Extract the (x, y) coordinate from the center of the cell holding the provided text.  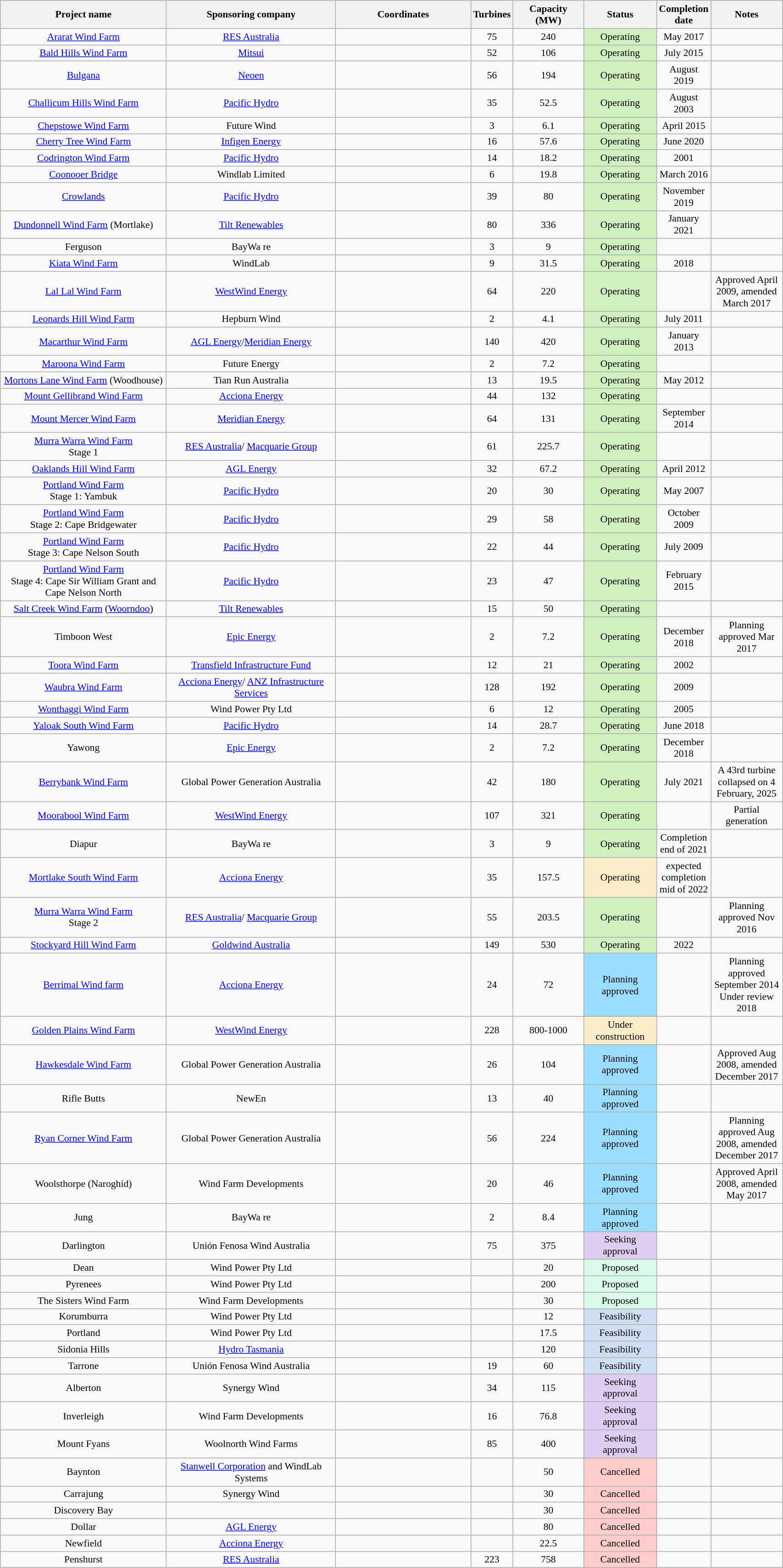
223 (492, 1560)
4.1 (549, 319)
29 (492, 519)
Portland Wind FarmStage 3: Cape Nelson South (83, 547)
225.7 (549, 447)
120 (549, 1350)
Wonthaggi Wind Farm (83, 709)
530 (549, 945)
157.5 (549, 878)
52.5 (549, 104)
Rifle Butts (83, 1098)
Mount Fyans (83, 1444)
The Sisters Wind Farm (83, 1301)
400 (549, 1444)
Inverleigh (83, 1416)
Capacity (MW) (549, 15)
85 (492, 1444)
28.7 (549, 726)
Woolsthorpe (Naroghid) (83, 1184)
September 2014 (683, 418)
Golden Plains Wind Farm (83, 1031)
2005 (683, 709)
expected completion mid of 2022 (683, 878)
132 (549, 396)
October 2009 (683, 519)
June 2018 (683, 726)
Baynton (83, 1472)
Salt Creek Wind Farm (Woorndoo) (83, 609)
May 2007 (683, 491)
Mortlake South Wind Farm (83, 878)
22 (492, 547)
42 (492, 781)
Penshurst (83, 1560)
21 (549, 665)
January 2021 (683, 225)
15 (492, 609)
Newfield (83, 1543)
61 (492, 447)
Approved Aug 2008, amended December 2017 (747, 1065)
Portland Wind FarmStage 2: Cape Bridgewater (83, 519)
Turbines (492, 15)
Completion end of 2021 (683, 844)
Murra Warra Wind FarmStage 1 (83, 447)
Mount Mercer Wind Farm (83, 418)
Approved April 2009, amended March 2017 (747, 292)
Acciona Energy/ ANZ Infrastructure Services (251, 687)
Lal Lal Wind Farm (83, 292)
Meridian Energy (251, 418)
Waubra Wind Farm (83, 687)
192 (549, 687)
240 (549, 37)
November 2019 (683, 196)
55 (492, 917)
34 (492, 1388)
Planning approved September 2014 Under review 2018 (747, 985)
Goldwind Australia (251, 945)
Discovery Bay (83, 1511)
May 2017 (683, 37)
6.1 (549, 126)
Sidonia Hills (83, 1350)
Crowlands (83, 196)
224 (549, 1138)
Project name (83, 15)
Bulgana (83, 75)
46 (549, 1184)
Leonards Hill Wind Farm (83, 319)
Future Wind (251, 126)
Coonooer Bridge (83, 175)
Yawong (83, 748)
Macarthur Wind Farm (83, 341)
2009 (683, 687)
200 (549, 1284)
Bald Hills Wind Farm (83, 53)
Windlab Limited (251, 175)
18.2 (549, 158)
Cherry Tree Wind Farm (83, 142)
104 (549, 1065)
23 (492, 581)
Codrington Wind Farm (83, 158)
February 2015 (683, 581)
August 2003 (683, 104)
Planning approved Aug 2008, amended December 2017 (747, 1138)
Dean (83, 1268)
Status (620, 15)
Ararat Wind Farm (83, 37)
Portland (83, 1333)
Moorabool Wind Farm (83, 815)
Kiata Wind Farm (83, 263)
Diapur (83, 844)
Ryan Corner Wind Farm (83, 1138)
Tarrone (83, 1366)
Hawkesdale Wind Farm (83, 1065)
May 2012 (683, 380)
Hepburn Wind (251, 319)
Stockyard Hill Wind Farm (83, 945)
Transfield Infrastructure Fund (251, 665)
52 (492, 53)
Notes (747, 15)
Maroona Wind Farm (83, 364)
321 (549, 815)
Jung (83, 1217)
220 (549, 292)
Carrajung (83, 1494)
17.5 (549, 1333)
July 2015 (683, 53)
March 2016 (683, 175)
April 2012 (683, 469)
39 (492, 196)
Mitsui (251, 53)
Portland Wind FarmStage 1: Yambuk (83, 491)
Pyrenees (83, 1284)
Under construction (620, 1031)
Mount Gellibrand Wind Farm (83, 396)
Dundonnell Wind Farm (Mortlake) (83, 225)
24 (492, 985)
August 2019 (683, 75)
Berrybank Wind Farm (83, 781)
Korumburra (83, 1317)
203.5 (549, 917)
Mortons Lane Wind Farm (Woodhouse) (83, 380)
Hydro Tasmania (251, 1350)
Murra Warra Wind FarmStage 2 (83, 917)
31.5 (549, 263)
AGL Energy/Meridian Energy (251, 341)
Coordinates (403, 15)
Planning approved Mar 2017 (747, 637)
Oaklands Hill Wind Farm (83, 469)
Sponsoring company (251, 15)
2022 (683, 945)
Challicum Hills Wind Farm (83, 104)
Planning approved Nov 2016 (747, 917)
115 (549, 1388)
19.5 (549, 380)
58 (549, 519)
375 (549, 1246)
April 2015 (683, 126)
WindLab (251, 263)
60 (549, 1366)
Woolnorth Wind Farms (251, 1444)
22.5 (549, 1543)
800-1000 (549, 1031)
336 (549, 225)
2001 (683, 158)
72 (549, 985)
32 (492, 469)
Alberton (83, 1388)
Tian Run Australia (251, 380)
January 2013 (683, 341)
180 (549, 781)
Dollar (83, 1527)
Infigen Energy (251, 142)
Completion date (683, 15)
Berrimal Wind farm (83, 985)
758 (549, 1560)
Portland Wind FarmStage 4: Cape Sir William Grant and Cape Nelson North (83, 581)
106 (549, 53)
Partial generation (747, 815)
Neoen (251, 75)
A 43rd turbine collapsed on 4 February, 2025 (747, 781)
19 (492, 1366)
131 (549, 418)
2002 (683, 665)
149 (492, 945)
Timboon West (83, 637)
128 (492, 687)
Stanwell Corporation and WindLab Systems (251, 1472)
Toora Wind Farm (83, 665)
Ferguson (83, 247)
57.6 (549, 142)
420 (549, 341)
June 2020 (683, 142)
8.4 (549, 1217)
Yaloak South Wind Farm (83, 726)
47 (549, 581)
July 2011 (683, 319)
140 (492, 341)
2018 (683, 263)
Chepstowe Wind Farm (83, 126)
Darlington (83, 1246)
July 2021 (683, 781)
76.8 (549, 1416)
NewEn (251, 1098)
40 (549, 1098)
67.2 (549, 469)
19.8 (549, 175)
July 2009 (683, 547)
228 (492, 1031)
194 (549, 75)
Future Energy (251, 364)
26 (492, 1065)
107 (492, 815)
Approved April 2008, amended May 2017 (747, 1184)
